Identify which cell holds the provided text, then report its [X, Y] central coordinate. 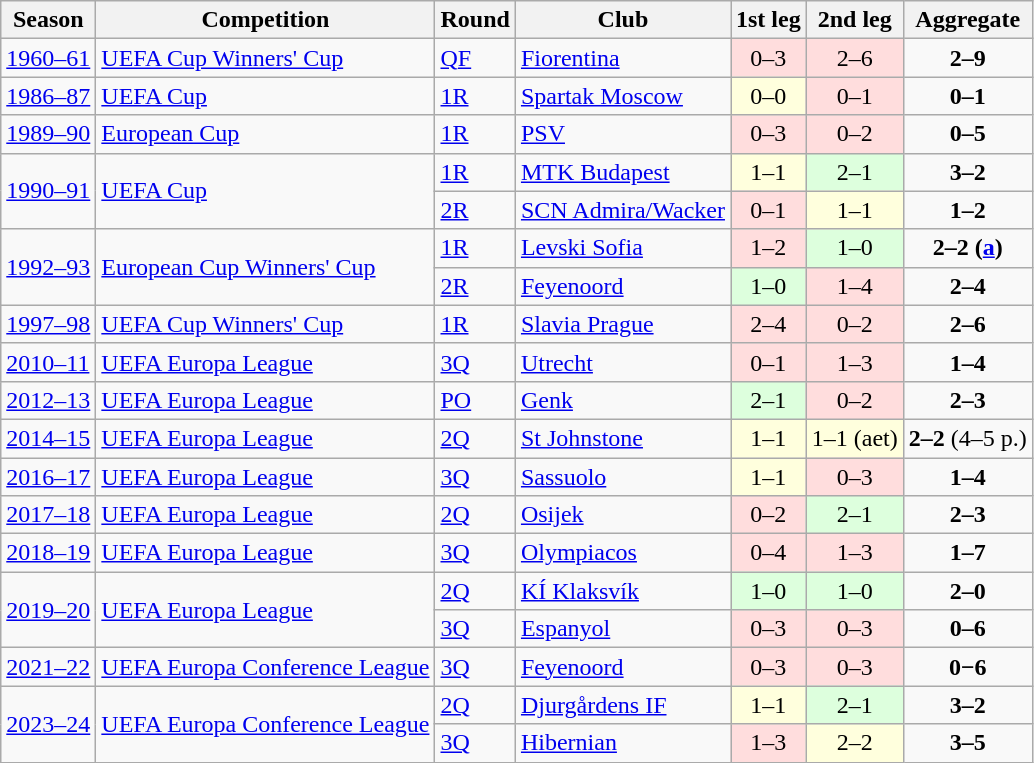
Espanyol [622, 629]
Fiorentina [622, 58]
Round [475, 20]
Spartak Moscow [622, 96]
1997–98 [48, 324]
KÍ Klaksvík [622, 591]
2023–24 [48, 724]
1st leg [768, 20]
Sassuolo [622, 477]
Competition [266, 20]
PSV [622, 134]
Genk [622, 400]
St Johnstone [622, 438]
2012–13 [48, 400]
0–0 [768, 96]
Club [622, 20]
PO [475, 400]
Djurgårdens IF [622, 705]
Utrecht [622, 362]
2–9 [968, 58]
SCN Admira/Wacker [622, 210]
2–2 [854, 743]
2021–22 [48, 667]
0−6 [968, 667]
3–5 [968, 743]
Olympiacos [622, 553]
Slavia Prague [622, 324]
2010–11 [48, 362]
European Cup Winners' Cup [266, 267]
2–2 (a) [968, 248]
Levski Sofia [622, 248]
2–0 [968, 591]
2017–18 [48, 515]
2014–15 [48, 438]
1989–90 [48, 134]
0–4 [768, 553]
2018–19 [48, 553]
Osijek [622, 515]
1–7 [968, 553]
European Cup [266, 134]
2016–17 [48, 477]
2–2 (4–5 p.) [968, 438]
Hibernian [622, 743]
2nd leg [854, 20]
2019–20 [48, 610]
1–1 (aet) [854, 438]
1990–91 [48, 191]
1960–61 [48, 58]
QF [475, 58]
1986–87 [48, 96]
0–5 [968, 134]
0–6 [968, 629]
1992–93 [48, 267]
Season [48, 20]
MTK Budapest [622, 172]
Aggregate [968, 20]
